Capture the cell that displays the provided text and extract its (X, Y) central coordinate. 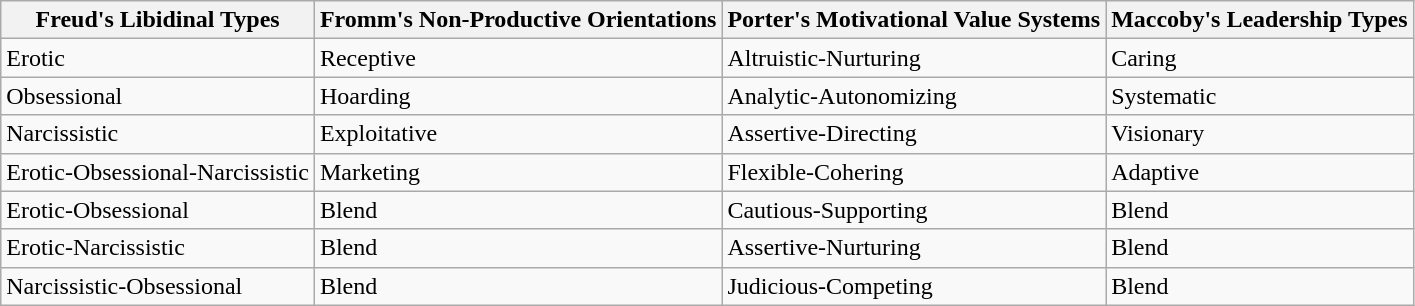
Altruistic-Nurturing (914, 58)
Obsessional (158, 96)
Flexible-Cohering (914, 172)
Erotic (158, 58)
Erotic-Obsessional-Narcissistic (158, 172)
Freud's Libidinal Types (158, 20)
Narcissistic (158, 134)
Analytic-Autonomizing (914, 96)
Porter's Motivational Value Systems (914, 20)
Caring (1260, 58)
Erotic-Obsessional (158, 210)
Exploitative (518, 134)
Hoarding (518, 96)
Maccoby's Leadership Types (1260, 20)
Marketing (518, 172)
Assertive-Nurturing (914, 248)
Fromm's Non-Productive Orientations (518, 20)
Erotic-Narcissistic (158, 248)
Judicious-Competing (914, 286)
Systematic (1260, 96)
Narcissistic-Obsessional (158, 286)
Receptive (518, 58)
Visionary (1260, 134)
Cautious-Supporting (914, 210)
Adaptive (1260, 172)
Assertive-Directing (914, 134)
